Detect which cell encompasses the target text, then output its [x, y] center coordinate. 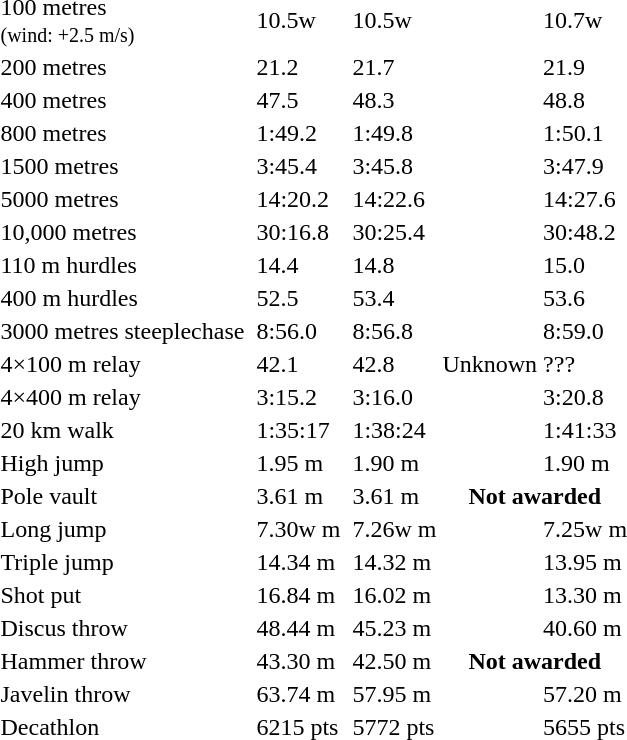
14:22.6 [394, 199]
1:49.8 [394, 133]
1.90 m [394, 463]
8:56.0 [298, 331]
30:16.8 [298, 232]
30:25.4 [394, 232]
47.5 [298, 100]
3:16.0 [394, 397]
43.30 m [298, 661]
52.5 [298, 298]
16.84 m [298, 595]
45.23 m [394, 628]
14.32 m [394, 562]
57.95 m [394, 694]
42.8 [394, 364]
53.4 [394, 298]
8:56.8 [394, 331]
1:49.2 [298, 133]
1:35:17 [298, 430]
48.3 [394, 100]
7.30w m [298, 529]
21.7 [394, 67]
21.2 [298, 67]
14.8 [394, 265]
3:15.2 [298, 397]
3:45.4 [298, 166]
14.4 [298, 265]
48.44 m [298, 628]
14:20.2 [298, 199]
16.02 m [394, 595]
42.1 [298, 364]
1.95 m [298, 463]
3:45.8 [394, 166]
Unknown [490, 364]
14.34 m [298, 562]
7.26w m [394, 529]
1:38:24 [394, 430]
63.74 m [298, 694]
42.50 m [394, 661]
